Return (x, y) of the center of cell containing provided text 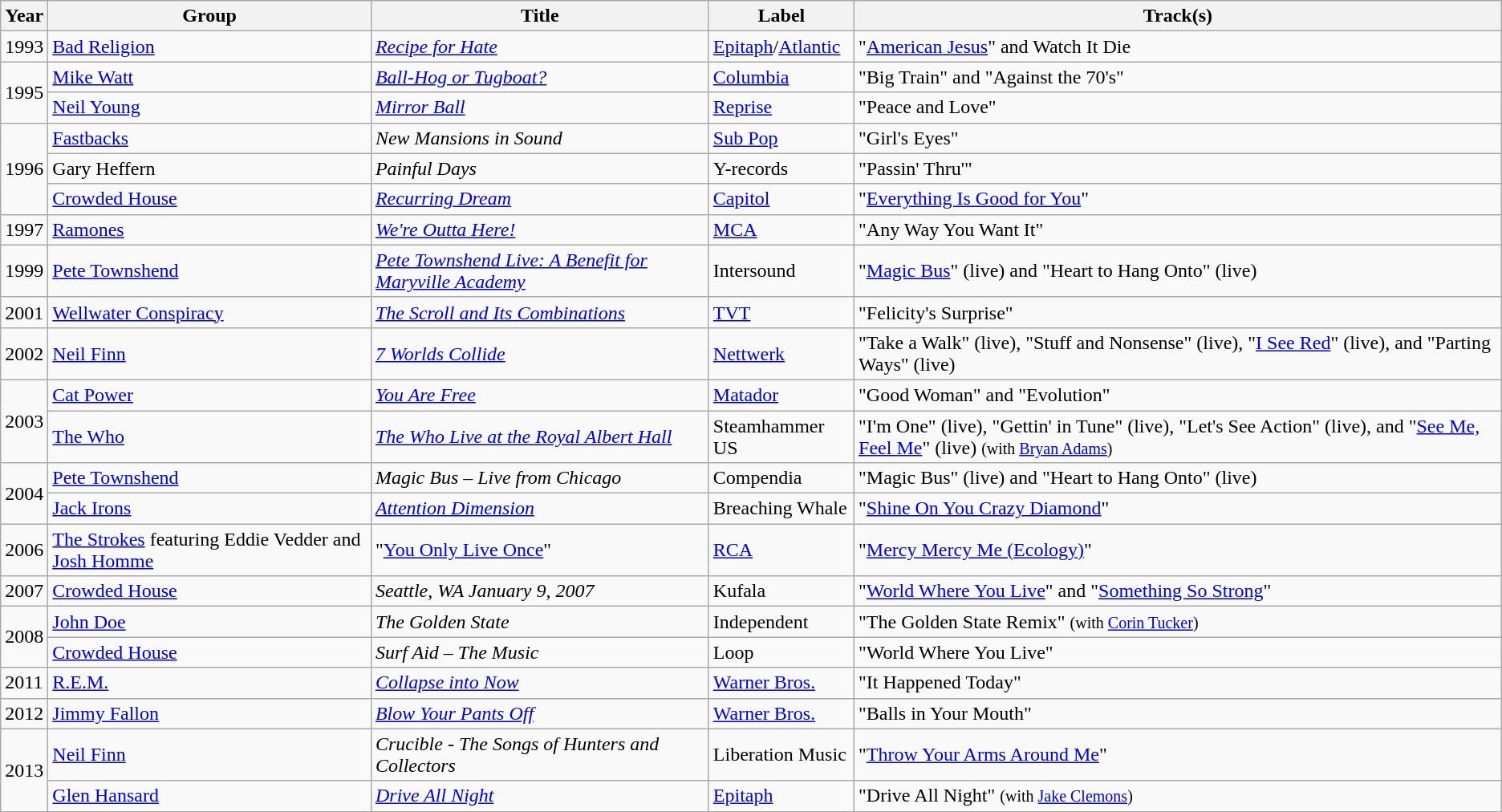
Glen Hansard (210, 796)
Mike Watt (210, 77)
Label (781, 16)
"Good Woman" and "Evolution" (1178, 395)
Epitaph (781, 796)
"Shine On You Crazy Diamond" (1178, 509)
Sub Pop (781, 138)
RCA (781, 550)
New Mansions in Sound (539, 138)
Crucible - The Songs of Hunters and Collectors (539, 754)
Neil Young (210, 108)
Steamhammer US (781, 436)
Pete Townshend Live: A Benefit for Maryville Academy (539, 271)
"American Jesus" and Watch It Die (1178, 47)
Gary Heffern (210, 168)
2011 (24, 683)
Recurring Dream (539, 199)
We're Outta Here! (539, 229)
MCA (781, 229)
Matador (781, 395)
Wellwater Conspiracy (210, 312)
Seattle, WA January 9, 2007 (539, 591)
Recipe for Hate (539, 47)
Drive All Night (539, 796)
TVT (781, 312)
The Who Live at the Royal Albert Hall (539, 436)
1996 (24, 168)
"I'm One" (live), "Gettin' in Tune" (live), "Let's See Action" (live), and "See Me, Feel Me" (live) (with Bryan Adams) (1178, 436)
The Who (210, 436)
Collapse into Now (539, 683)
2008 (24, 637)
"Girl's Eyes" (1178, 138)
Independent (781, 622)
Track(s) (1178, 16)
Epitaph/Atlantic (781, 47)
7 Worlds Collide (539, 353)
1999 (24, 271)
Surf Aid – The Music (539, 652)
The Scroll and Its Combinations (539, 312)
2012 (24, 713)
2004 (24, 493)
Loop (781, 652)
1997 (24, 229)
"Passin' Thru'" (1178, 168)
Painful Days (539, 168)
2006 (24, 550)
You Are Free (539, 395)
"Take a Walk" (live), "Stuff and Nonsense" (live), "I See Red" (live), and "Parting Ways" (live) (1178, 353)
Compendia (781, 478)
"Big Train" and "Against the 70's" (1178, 77)
2013 (24, 770)
2001 (24, 312)
Ball-Hog or Tugboat? (539, 77)
Jack Irons (210, 509)
R.E.M. (210, 683)
"It Happened Today" (1178, 683)
"Mercy Mercy Me (Ecology)" (1178, 550)
Kufala (781, 591)
2003 (24, 420)
Jimmy Fallon (210, 713)
Magic Bus – Live from Chicago (539, 478)
Ramones (210, 229)
The Strokes featuring Eddie Vedder and Josh Homme (210, 550)
The Golden State (539, 622)
Intersound (781, 271)
"World Where You Live" (1178, 652)
2002 (24, 353)
"Everything Is Good for You" (1178, 199)
1995 (24, 92)
Breaching Whale (781, 509)
Reprise (781, 108)
"Throw Your Arms Around Me" (1178, 754)
Nettwerk (781, 353)
"Felicity's Surprise" (1178, 312)
John Doe (210, 622)
Mirror Ball (539, 108)
Attention Dimension (539, 509)
Cat Power (210, 395)
Title (539, 16)
Liberation Music (781, 754)
Group (210, 16)
1993 (24, 47)
"World Where You Live" and "Something So Strong" (1178, 591)
Blow Your Pants Off (539, 713)
Year (24, 16)
"You Only Live Once" (539, 550)
Capitol (781, 199)
Fastbacks (210, 138)
"Drive All Night" (with Jake Clemons) (1178, 796)
"Peace and Love" (1178, 108)
2007 (24, 591)
"Balls in Your Mouth" (1178, 713)
"Any Way You Want It" (1178, 229)
Columbia (781, 77)
"The Golden State Remix" (with Corin Tucker) (1178, 622)
Y-records (781, 168)
Bad Religion (210, 47)
